Return the (x, y) coordinate for the center point of the cell that contains the specified text.  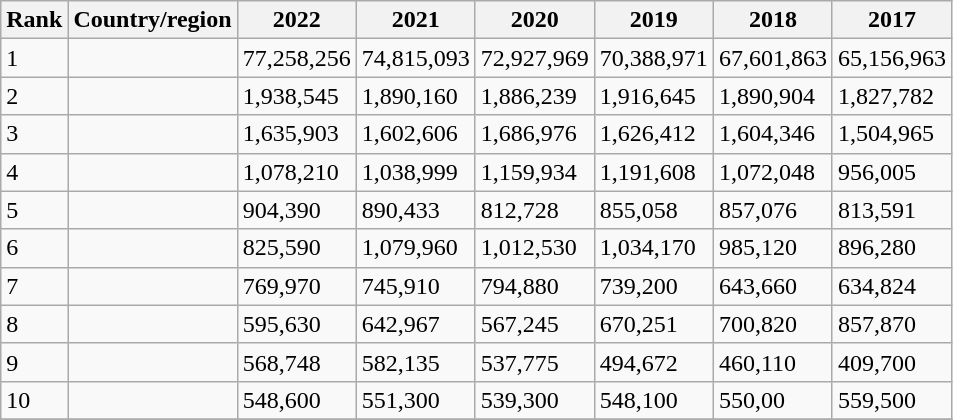
2020 (534, 20)
896,280 (892, 248)
1,159,934 (534, 172)
72,927,969 (534, 58)
904,390 (296, 210)
595,630 (296, 324)
890,433 (416, 210)
568,748 (296, 362)
1,602,606 (416, 134)
550,00 (772, 400)
1,038,999 (416, 172)
1,890,904 (772, 96)
1,504,965 (892, 134)
1,635,903 (296, 134)
548,100 (654, 400)
6 (34, 248)
825,590 (296, 248)
1,686,976 (534, 134)
670,251 (654, 324)
634,824 (892, 286)
2021 (416, 20)
1,938,545 (296, 96)
739,200 (654, 286)
2022 (296, 20)
1,827,782 (892, 96)
67,601,863 (772, 58)
460,110 (772, 362)
1,916,645 (654, 96)
2017 (892, 20)
857,870 (892, 324)
7 (34, 286)
769,970 (296, 286)
855,058 (654, 210)
409,700 (892, 362)
1,079,960 (416, 248)
1,191,608 (654, 172)
74,815,093 (416, 58)
582,135 (416, 362)
1,886,239 (534, 96)
700,820 (772, 324)
70,388,971 (654, 58)
539,300 (534, 400)
642,967 (416, 324)
Rank (34, 20)
559,500 (892, 400)
4 (34, 172)
2019 (654, 20)
1 (34, 58)
745,910 (416, 286)
1,078,210 (296, 172)
1,626,412 (654, 134)
1,034,170 (654, 248)
Country/region (152, 20)
2018 (772, 20)
1,604,346 (772, 134)
857,076 (772, 210)
9 (34, 362)
10 (34, 400)
1,012,530 (534, 248)
5 (34, 210)
956,005 (892, 172)
77,258,256 (296, 58)
567,245 (534, 324)
985,120 (772, 248)
812,728 (534, 210)
813,591 (892, 210)
494,672 (654, 362)
2 (34, 96)
643,660 (772, 286)
3 (34, 134)
537,775 (534, 362)
1,890,160 (416, 96)
548,600 (296, 400)
794,880 (534, 286)
65,156,963 (892, 58)
1,072,048 (772, 172)
8 (34, 324)
551,300 (416, 400)
